Extract the (X, Y) coordinate from the center of the cell holding the provided text.  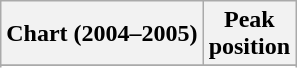
Chart (2004–2005) (102, 34)
Peakposition (249, 34)
